Capture the cell that displays the provided text and extract its (X, Y) central coordinate. 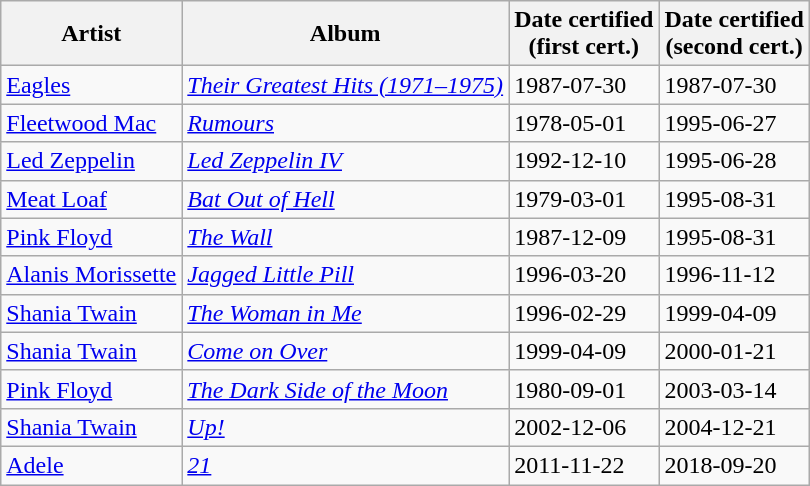
2000-01-21 (734, 351)
2002-12-06 (584, 427)
Album (346, 34)
Led Zeppelin (92, 161)
Rumours (346, 123)
The Dark Side of the Moon (346, 389)
21 (346, 465)
Come on Over (346, 351)
1996-02-29 (584, 313)
Jagged Little Pill (346, 275)
The Woman in Me (346, 313)
Alanis Morissette (92, 275)
1995-06-27 (734, 123)
1978-05-01 (584, 123)
2003-03-14 (734, 389)
Eagles (92, 85)
Bat Out of Hell (346, 199)
Led Zeppelin IV (346, 161)
2011-11-22 (584, 465)
Fleetwood Mac (92, 123)
Meat Loaf (92, 199)
Date certified(second cert.) (734, 34)
Their Greatest Hits (1971–1975) (346, 85)
1980-09-01 (584, 389)
1979-03-01 (584, 199)
2004-12-21 (734, 427)
1996-03-20 (584, 275)
1987-12-09 (584, 237)
1996-11-12 (734, 275)
2018-09-20 (734, 465)
Artist (92, 34)
1992-12-10 (584, 161)
The Wall (346, 237)
Up! (346, 427)
Date certified(first cert.) (584, 34)
Adele (92, 465)
1995-06-28 (734, 161)
